Detect which cell encompasses the target text, then output its (X, Y) center coordinate. 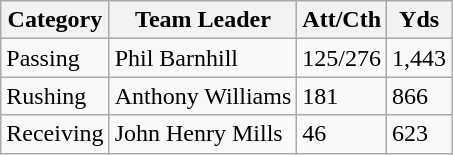
Team Leader (203, 20)
1,443 (420, 58)
Anthony Williams (203, 96)
Att/Cth (342, 20)
Rushing (55, 96)
125/276 (342, 58)
866 (420, 96)
Phil Barnhill (203, 58)
623 (420, 134)
46 (342, 134)
John Henry Mills (203, 134)
Category (55, 20)
181 (342, 96)
Receiving (55, 134)
Yds (420, 20)
Passing (55, 58)
